Return (x, y) of the center of cell containing provided text 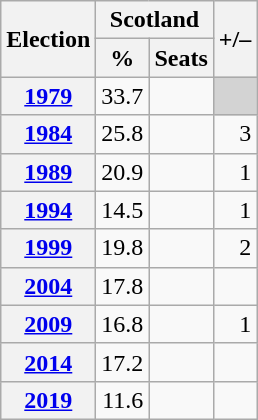
Election (48, 39)
% (122, 58)
14.5 (122, 210)
1979 (48, 96)
Seats (181, 58)
1989 (48, 172)
1994 (48, 210)
+/– (234, 39)
19.8 (122, 248)
20.9 (122, 172)
2004 (48, 286)
3 (234, 134)
Scotland (154, 20)
16.8 (122, 324)
2 (234, 248)
25.8 (122, 134)
2014 (48, 362)
33.7 (122, 96)
1984 (48, 134)
11.6 (122, 400)
17.2 (122, 362)
1999 (48, 248)
2009 (48, 324)
17.8 (122, 286)
2019 (48, 400)
